Return (x, y) of the center of cell containing provided text 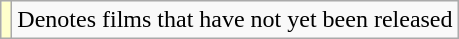
Denotes films that have not yet been released (235, 20)
